Provide the [X, Y] coordinate of the cell's center where the given text is located.  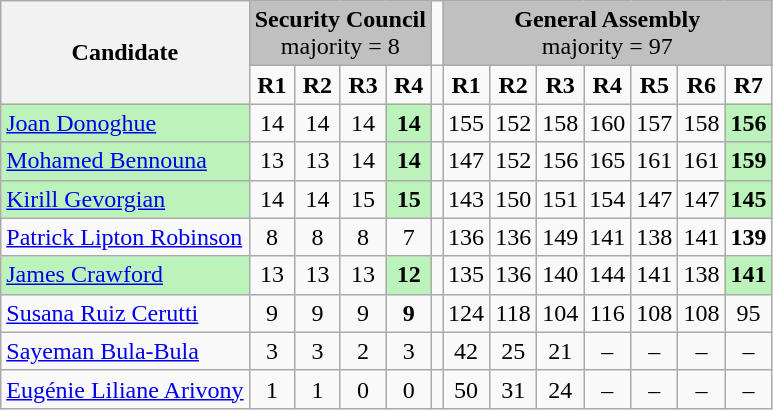
144 [608, 275]
21 [560, 351]
151 [560, 199]
2 [363, 351]
143 [466, 199]
149 [560, 237]
159 [748, 161]
General Assembly majority = 97 [608, 34]
Mohamed Bennouna [125, 161]
104 [560, 313]
140 [560, 275]
145 [748, 199]
Susana Ruiz Cerutti [125, 313]
Security Council majority = 8 [340, 34]
116 [608, 313]
31 [514, 389]
Candidate [125, 52]
118 [514, 313]
Sayeman Bula-Bula [125, 351]
24 [560, 389]
150 [514, 199]
50 [466, 389]
R5 [654, 85]
135 [466, 275]
Joan Donoghue [125, 123]
R7 [748, 85]
42 [466, 351]
160 [608, 123]
154 [608, 199]
124 [466, 313]
Patrick Lipton Robinson [125, 237]
157 [654, 123]
R6 [702, 85]
Kirill Gevorgian [125, 199]
25 [514, 351]
165 [608, 161]
Eugénie Liliane Arivony [125, 389]
139 [748, 237]
155 [466, 123]
95 [748, 313]
7 [409, 237]
12 [409, 275]
James Crawford [125, 275]
